Output the [X, Y] coordinate of the center of the cell containing the given text.  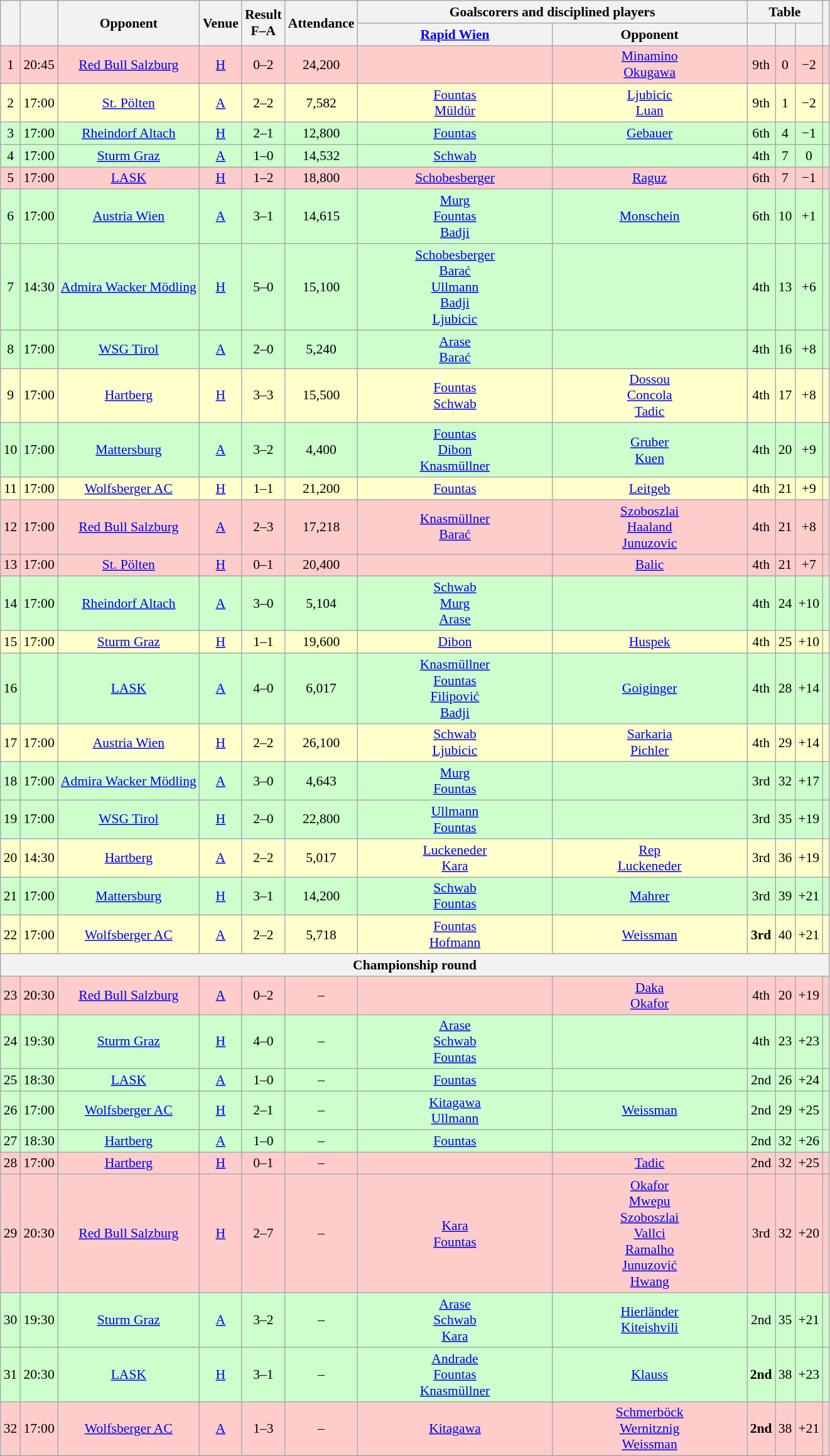
5,718 [321, 934]
5–0 [264, 287]
1–3 [264, 1429]
Luckeneder Kara [455, 858]
Gruber Kuen [650, 451]
22 [11, 934]
Dibon [455, 642]
Balic [650, 565]
12,800 [321, 134]
15,100 [321, 287]
7,582 [321, 103]
2–7 [264, 1234]
+20 [809, 1234]
Dossou Concola Tadic [650, 396]
Okafor Mwepu Szoboszlai Vallci Ramalho Junuzović Hwang [650, 1234]
Leitgeb [650, 488]
Knasmüllner Barać [455, 527]
14,615 [321, 217]
39 [785, 897]
Kitagawa [455, 1429]
Ullmann Fountas [455, 820]
4,400 [321, 451]
5 [11, 178]
Schwab [455, 156]
Schwab Ljubicic [455, 742]
Arase Schwab Kara [455, 1320]
Goalscorers and disciplined players [552, 12]
20:45 [39, 64]
Klauss [650, 1375]
Arase Barać [455, 349]
4,643 [321, 781]
14 [11, 604]
Kara Fountas [455, 1234]
+17 [809, 781]
5,240 [321, 349]
15,500 [321, 396]
+26 [809, 1141]
Schwab Murg Arase [455, 604]
+6 [809, 287]
Goiginger [650, 688]
36 [785, 858]
Tadic [650, 1163]
1–2 [264, 178]
Ljubicic Luan [650, 103]
Daka Okafor [650, 996]
+24 [809, 1081]
30 [11, 1320]
Table [785, 12]
Schmerböck Wernitznig Weissman [650, 1429]
27 [11, 1141]
ResultF–A [264, 23]
Attendance [321, 23]
Fountas Hofmann [455, 934]
14,200 [321, 897]
31 [11, 1375]
Championship round [415, 965]
Schobesberger [455, 178]
+7 [809, 565]
Szoboszlai Haaland Junuzovic [650, 527]
Schobesberger Barać Ullmann Badji Ljubicic [455, 287]
Hierländer Kiteishvili [650, 1320]
3–3 [264, 396]
+1 [809, 217]
2 [11, 103]
Monschein [650, 217]
Huspek [650, 642]
Mahrer [650, 897]
Murg Fountas [455, 781]
Raguz [650, 178]
Arase Schwab Fountas [455, 1042]
6,017 [321, 688]
Murg Fountas Badji [455, 217]
26,100 [321, 742]
Andrade Fountas Knasmüllner [455, 1375]
3 [11, 134]
5,104 [321, 604]
Rep Luckeneder [650, 858]
14,532 [321, 156]
24,200 [321, 64]
Fountas Dibon Knasmüllner [455, 451]
8 [11, 349]
11 [11, 488]
20,400 [321, 565]
19,600 [321, 642]
15 [11, 642]
5,017 [321, 858]
Venue [221, 23]
21,200 [321, 488]
12 [11, 527]
Fountas Schwab [455, 396]
Kitagawa Ullmann [455, 1110]
Fountas Müldür [455, 103]
Rapid Wien [455, 35]
Gebauer [650, 134]
40 [785, 934]
17,218 [321, 527]
Sarkaria Pichler [650, 742]
22,800 [321, 820]
19 [11, 820]
Schwab Fountas [455, 897]
Minamino Okugawa [650, 64]
6 [11, 217]
18,800 [321, 178]
18 [11, 781]
9 [11, 396]
2–3 [264, 527]
Knasmüllner Fountas Filipović Badji [455, 688]
